Detect which cell encompasses the target text, then output its [X, Y] center coordinate. 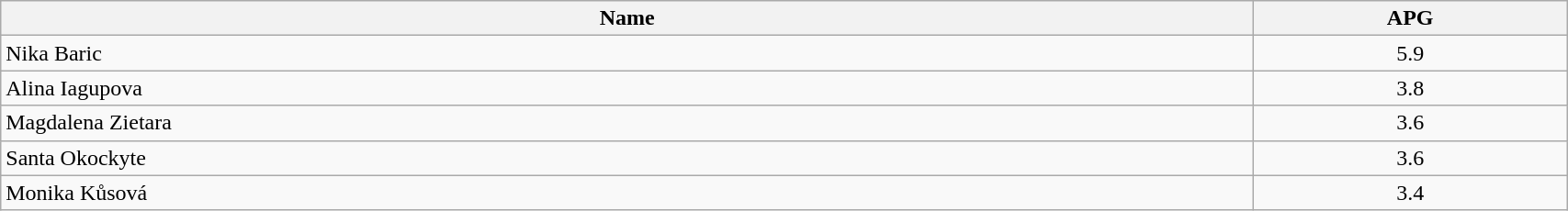
Santa Okockyte [627, 158]
3.4 [1411, 193]
APG [1411, 18]
Alina Iagupova [627, 88]
Nika Baric [627, 53]
5.9 [1411, 53]
Name [627, 18]
Monika Kůsová [627, 193]
3.8 [1411, 88]
Magdalena Zietara [627, 123]
